Output the (x, y) coordinate of the center of the cell containing the given text.  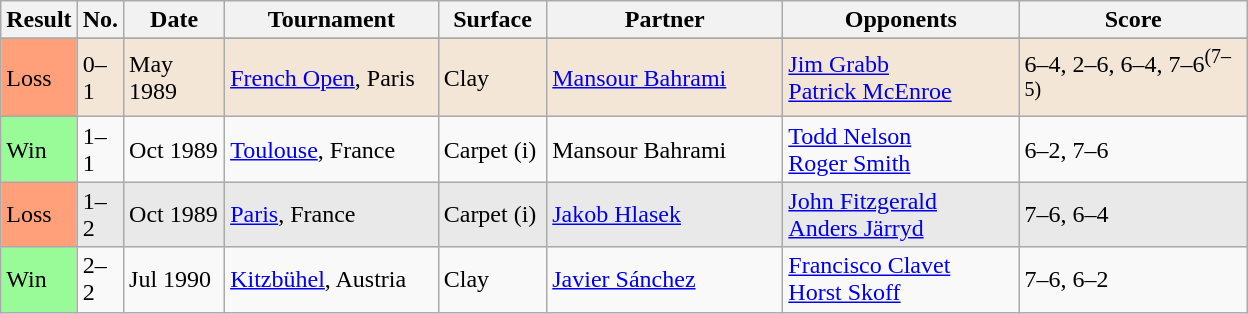
2–2 (100, 280)
No. (100, 20)
1–1 (100, 150)
Jul 1990 (174, 280)
Surface (492, 20)
Jim Grabb Patrick McEnroe (901, 78)
Javier Sánchez (665, 280)
Score (1134, 20)
Todd Nelson Roger Smith (901, 150)
6–4, 2–6, 6–4, 7–6(7–5) (1134, 78)
Jakob Hlasek (665, 214)
7–6, 6–4 (1134, 214)
6–2, 7–6 (1134, 150)
May 1989 (174, 78)
John Fitzgerald Anders Järryd (901, 214)
Tournament (332, 20)
Partner (665, 20)
Opponents (901, 20)
1–2 (100, 214)
Toulouse, France (332, 150)
0–1 (100, 78)
Paris, France (332, 214)
7–6, 6–2 (1134, 280)
Kitzbühel, Austria (332, 280)
Result (39, 20)
Date (174, 20)
Francisco Clavet Horst Skoff (901, 280)
French Open, Paris (332, 78)
